Identify which cell holds the provided text, then report its [X, Y] central coordinate. 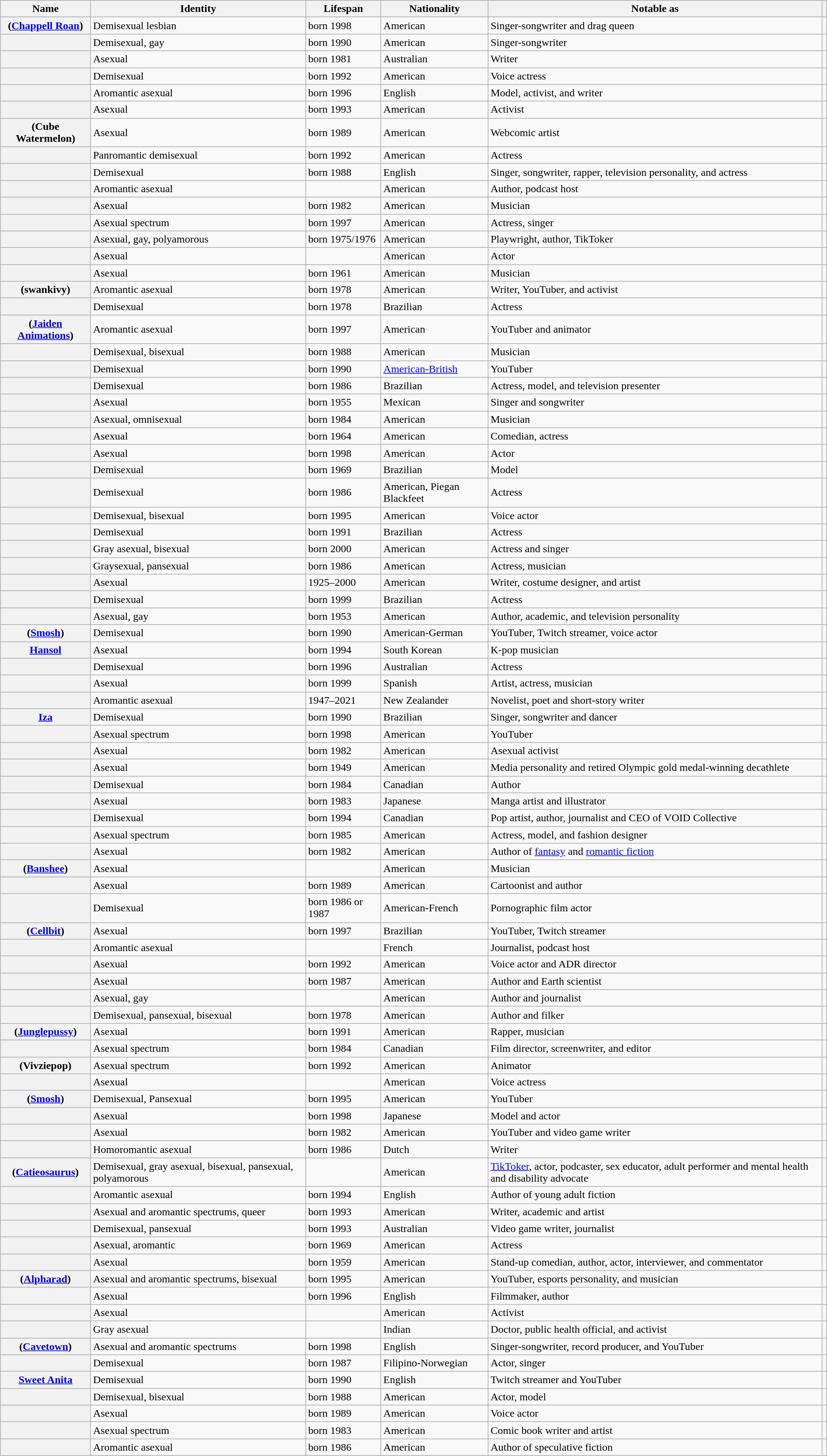
Actress, singer [655, 222]
born 1964 [343, 436]
TikToker, actor, podcaster, sex educator, adult performer and mental health and disability advocate [655, 1172]
Actress, musician [655, 566]
Artist, actress, musician [655, 683]
Asexual, omnisexual [198, 419]
Singer-songwriter [655, 42]
Asexual activist [655, 751]
Singer and songwriter [655, 402]
born 1949 [343, 767]
Author, podcast host [655, 189]
Author of speculative fiction [655, 1447]
Singer-songwriter, record producer, and YouTuber [655, 1346]
YouTuber and video game writer [655, 1133]
Cartoonist and author [655, 885]
Singer, songwriter and dancer [655, 717]
Model and actor [655, 1116]
Sweet Anita [46, 1380]
Demisexual, gray asexual, bisexual, pansexual, polyamorous [198, 1172]
(Vivziepop) [46, 1065]
Asexual and aromantic spectrums, queer [198, 1212]
Twitch streamer and YouTuber [655, 1380]
Film director, screenwriter, and editor [655, 1048]
born 1959 [343, 1262]
American-German [435, 633]
YouTuber and animator [655, 330]
Panromantic demisexual [198, 155]
Gray asexual [198, 1329]
Actress, model, and television presenter [655, 386]
Lifespan [343, 9]
Doctor, public health official, and activist [655, 1329]
Media personality and retired Olympic gold medal-winning decathlete [655, 767]
Rapper, musician [655, 1031]
(Chappell Roan) [46, 26]
born 2000 [343, 549]
(Cavetown) [46, 1346]
born 1953 [343, 616]
(Jaiden Animations) [46, 330]
Spanish [435, 683]
YouTuber, Twitch streamer, voice actor [655, 633]
American-French [435, 908]
Animator [655, 1065]
(Banshee) [46, 868]
Author and filker [655, 1015]
Model [655, 470]
1925–2000 [343, 583]
Journalist, podcast host [655, 948]
(Cellbit) [46, 931]
(swankivy) [46, 290]
YouTuber, Twitch streamer [655, 931]
Novelist, poet and short-story writer [655, 700]
Video game writer, journalist [655, 1228]
Author and journalist [655, 998]
Demisexual lesbian [198, 26]
Stand-up comedian, author, actor, interviewer, and commentator [655, 1262]
Actor, singer [655, 1363]
Filmmaker, author [655, 1296]
Singer-songwriter and drag queen [655, 26]
born 1981 [343, 59]
(Catieosaurus) [46, 1172]
Demisexual, gay [198, 42]
French [435, 948]
Actress, model, and fashion designer [655, 835]
Asexual, gay, polyamorous [198, 239]
Name [46, 9]
Voice actor and ADR director [655, 964]
South Korean [435, 650]
Author of fantasy and romantic fiction [655, 852]
Pornographic film actor [655, 908]
born 1975/1976 [343, 239]
Playwright, author, TikToker [655, 239]
Manga artist and illustrator [655, 801]
Asexual and aromantic spectrums, bisexual [198, 1279]
(Alpharad) [46, 1279]
Iza [46, 717]
American, Piegan Blackfeet [435, 492]
1947–2021 [343, 700]
Filipino-Norwegian [435, 1363]
Comic book writer and artist [655, 1430]
Dutch [435, 1149]
Asexual and aromantic spectrums [198, 1346]
Identity [198, 9]
born 1986 or 1987 [343, 908]
Author, academic, and television personality [655, 616]
Author and Earth scientist [655, 981]
(Cube Watermelon) [46, 133]
Actor, model [655, 1397]
Author [655, 784]
born 1955 [343, 402]
Writer, YouTuber, and activist [655, 290]
Demisexual, pansexual, bisexual [198, 1015]
born 1985 [343, 835]
(Junglepussy) [46, 1031]
Homoromantic asexual [198, 1149]
Demisexual, Pansexual [198, 1099]
Webcomic artist [655, 133]
Indian [435, 1329]
K-pop musician [655, 650]
Graysexual, pansexual [198, 566]
Hansol [46, 650]
New Zealander [435, 700]
Model, activist, and writer [655, 93]
Demisexual, pansexual [198, 1228]
Nationality [435, 9]
Pop artist, author, journalist and CEO of VOID Collective [655, 818]
Writer, academic and artist [655, 1212]
Gray asexual, bisexual [198, 549]
Asexual, aromantic [198, 1245]
Singer, songwriter, rapper, television personality, and actress [655, 172]
Writer, costume designer, and artist [655, 583]
Mexican [435, 402]
Comedian, actress [655, 436]
born 1961 [343, 273]
Author of young adult fiction [655, 1195]
Actress and singer [655, 549]
YouTuber, esports personality, and musician [655, 1279]
Notable as [655, 9]
American-British [435, 369]
